Pinpoint the cell where the given text exists, returning its (X, Y) midpoint coordinate. 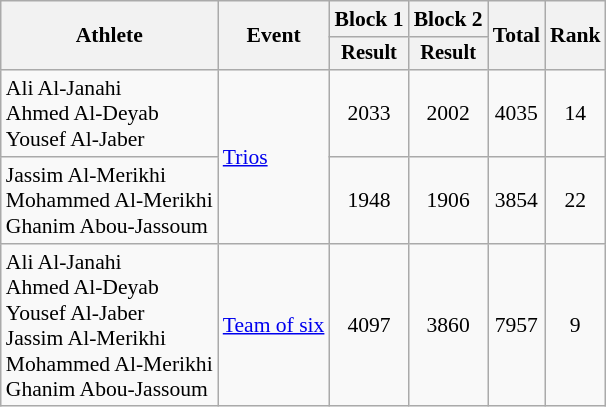
2033 (368, 114)
Team of six (274, 326)
Rank (576, 36)
Ali Al-JanahiAhmed Al-DeyabYousef Al-JaberJassim Al-MerikhiMohammed Al-MerikhiGhanim Abou-Jassoum (110, 326)
Ali Al-JanahiAhmed Al-DeyabYousef Al-Jaber (110, 114)
3854 (516, 200)
1906 (448, 200)
2002 (448, 114)
7957 (516, 326)
1948 (368, 200)
Athlete (110, 36)
Block 2 (448, 19)
9 (576, 326)
Event (274, 36)
4035 (516, 114)
Trios (274, 156)
Jassim Al-MerikhiMohammed Al-MerikhiGhanim Abou-Jassoum (110, 200)
Block 1 (368, 19)
3860 (448, 326)
14 (576, 114)
Total (516, 36)
22 (576, 200)
4097 (368, 326)
